Capture the cell that displays the provided text and extract its (X, Y) central coordinate. 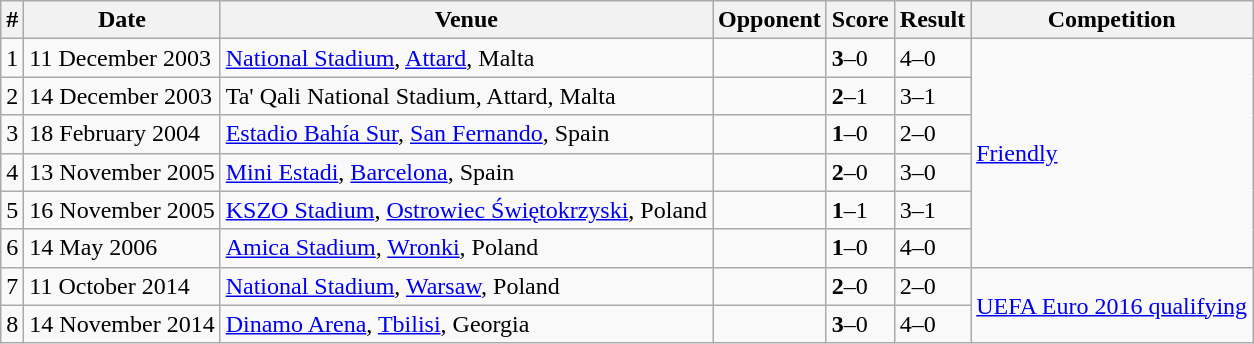
Score (860, 20)
16 November 2005 (122, 210)
Opponent (770, 20)
6 (12, 248)
14 December 2003 (122, 96)
11 October 2014 (122, 286)
14 November 2014 (122, 324)
4 (12, 172)
Result (932, 20)
National Stadium, Warsaw, Poland (466, 286)
8 (12, 324)
2 (12, 96)
Ta' Qali National Stadium, Attard, Malta (466, 96)
# (12, 20)
Amica Stadium, Wronki, Poland (466, 248)
National Stadium, Attard, Malta (466, 58)
3 (12, 134)
Date (122, 20)
Competition (1112, 20)
Friendly (1112, 153)
13 November 2005 (122, 172)
Venue (466, 20)
11 December 2003 (122, 58)
Estadio Bahía Sur, San Fernando, Spain (466, 134)
2–1 (860, 96)
KSZO Stadium, Ostrowiec Świętokrzyski, Poland (466, 210)
UEFA Euro 2016 qualifying (1112, 305)
Mini Estadi, Barcelona, Spain (466, 172)
1 (12, 58)
7 (12, 286)
Dinamo Arena, Tbilisi, Georgia (466, 324)
1–1 (860, 210)
5 (12, 210)
18 February 2004 (122, 134)
14 May 2006 (122, 248)
